Return the [x, y] coordinate for the center point of the cell that contains the specified text.  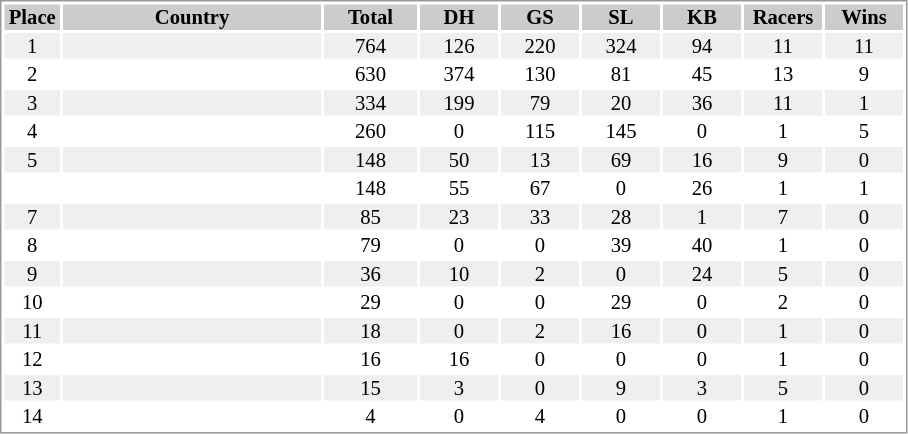
220 [540, 46]
8 [32, 245]
145 [621, 131]
33 [540, 217]
26 [702, 189]
126 [459, 46]
50 [459, 160]
45 [702, 75]
24 [702, 274]
14 [32, 417]
115 [540, 131]
KB [702, 17]
374 [459, 75]
23 [459, 217]
260 [370, 131]
85 [370, 217]
GS [540, 17]
81 [621, 75]
94 [702, 46]
Total [370, 17]
Country [192, 17]
28 [621, 217]
67 [540, 189]
Racers [783, 17]
764 [370, 46]
18 [370, 331]
130 [540, 75]
DH [459, 17]
324 [621, 46]
20 [621, 103]
40 [702, 245]
630 [370, 75]
15 [370, 388]
199 [459, 103]
SL [621, 17]
334 [370, 103]
Wins [864, 17]
12 [32, 359]
69 [621, 160]
Place [32, 17]
55 [459, 189]
39 [621, 245]
